For the text-containing cell, return its midpoint in (x, y) coordinate format. 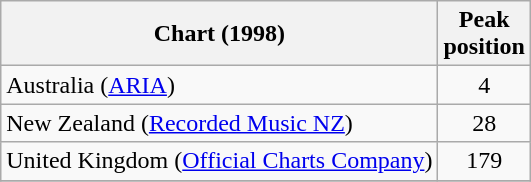
United Kingdom (Official Charts Company) (220, 161)
Australia (ARIA) (220, 85)
New Zealand (Recorded Music NZ) (220, 123)
Peakposition (484, 34)
28 (484, 123)
179 (484, 161)
4 (484, 85)
Chart (1998) (220, 34)
